Find where the given text appears and provide that cell's center as (x, y) coordinate. 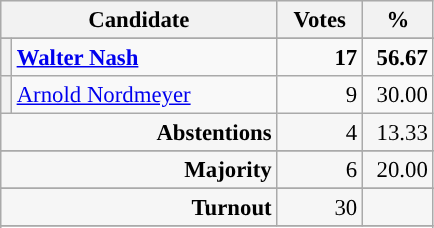
Turnout (139, 208)
Abstentions (139, 133)
30 (320, 208)
Walter Nash (144, 58)
6 (320, 170)
Arnold Nordmeyer (144, 95)
56.67 (398, 58)
Majority (139, 170)
17 (320, 58)
Votes (320, 20)
30.00 (398, 95)
% (398, 20)
20.00 (398, 170)
Candidate (139, 20)
13.33 (398, 133)
4 (320, 133)
9 (320, 95)
